Determine the [x, y] coordinate at the center of the cell enclosing the given text.  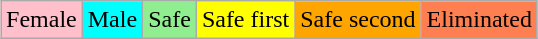
Male [112, 20]
Safe [170, 20]
Safe first [245, 20]
Safe second [358, 20]
Female [42, 20]
Eliminated [479, 20]
